Provide the [x, y] coordinate of the cell's center where the given text is located.  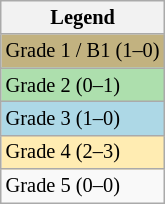
Grade 1 / B1 (1–0) [83, 51]
Legend [83, 17]
Grade 3 (1–0) [83, 118]
Grade 2 (0–1) [83, 85]
Grade 5 (0–0) [83, 186]
Grade 4 (2–3) [83, 152]
